Detect which cell encompasses the target text, then output its [X, Y] center coordinate. 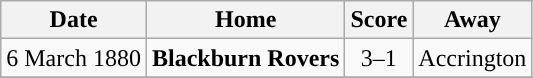
Away [472, 20]
6 March 1880 [74, 58]
Home [245, 20]
3–1 [379, 58]
Date [74, 20]
Accrington [472, 58]
Score [379, 20]
Blackburn Rovers [245, 58]
